Scan for the cell matching the given text and deliver its [X, Y] coordinate at center. 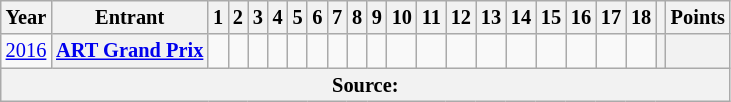
ART Grand Prix [130, 51]
16 [581, 17]
15 [551, 17]
14 [521, 17]
7 [337, 17]
6 [317, 17]
Entrant [130, 17]
10 [402, 17]
3 [258, 17]
4 [278, 17]
11 [432, 17]
2016 [26, 51]
13 [491, 17]
1 [218, 17]
12 [461, 17]
9 [377, 17]
Year [26, 17]
5 [298, 17]
17 [611, 17]
8 [357, 17]
Points [698, 17]
2 [238, 17]
Source: [366, 85]
18 [641, 17]
